Capture the cell that displays the provided text and extract its (x, y) central coordinate. 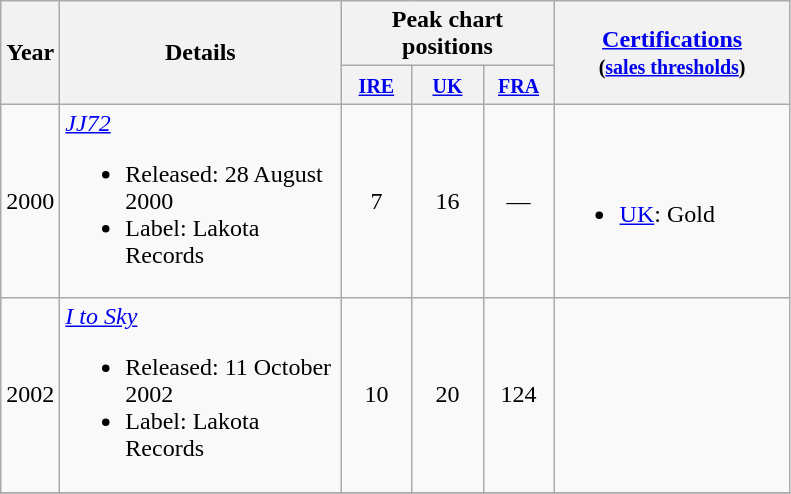
16 (448, 201)
2002 (30, 395)
I to SkyReleased: 11 October 2002Label: Lakota Records (200, 395)
20 (448, 395)
FRA (518, 85)
JJ72Released: 28 August 2000Label: Lakota Records (200, 201)
Details (200, 52)
7 (376, 201)
124 (518, 395)
10 (376, 395)
— (518, 201)
Peak chart positions (448, 34)
UK (448, 85)
Certifications(sales thresholds) (672, 52)
UK: Gold (672, 201)
2000 (30, 201)
Year (30, 52)
IRE (376, 85)
